Locate the cell with the specified text and output its (X, Y) center coordinate. 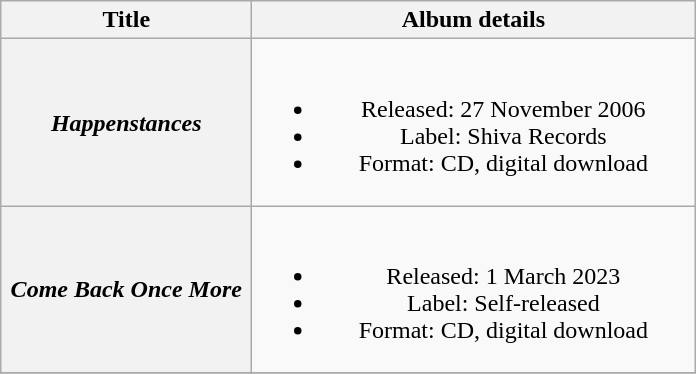
Come Back Once More (126, 290)
Title (126, 20)
Released: 1 March 2023Label: Self-releasedFormat: CD, digital download (474, 290)
Album details (474, 20)
Released: 27 November 2006Label: Shiva RecordsFormat: CD, digital download (474, 122)
Happenstances (126, 122)
